Extract the [X, Y] coordinate from the center of the cell holding the provided text.  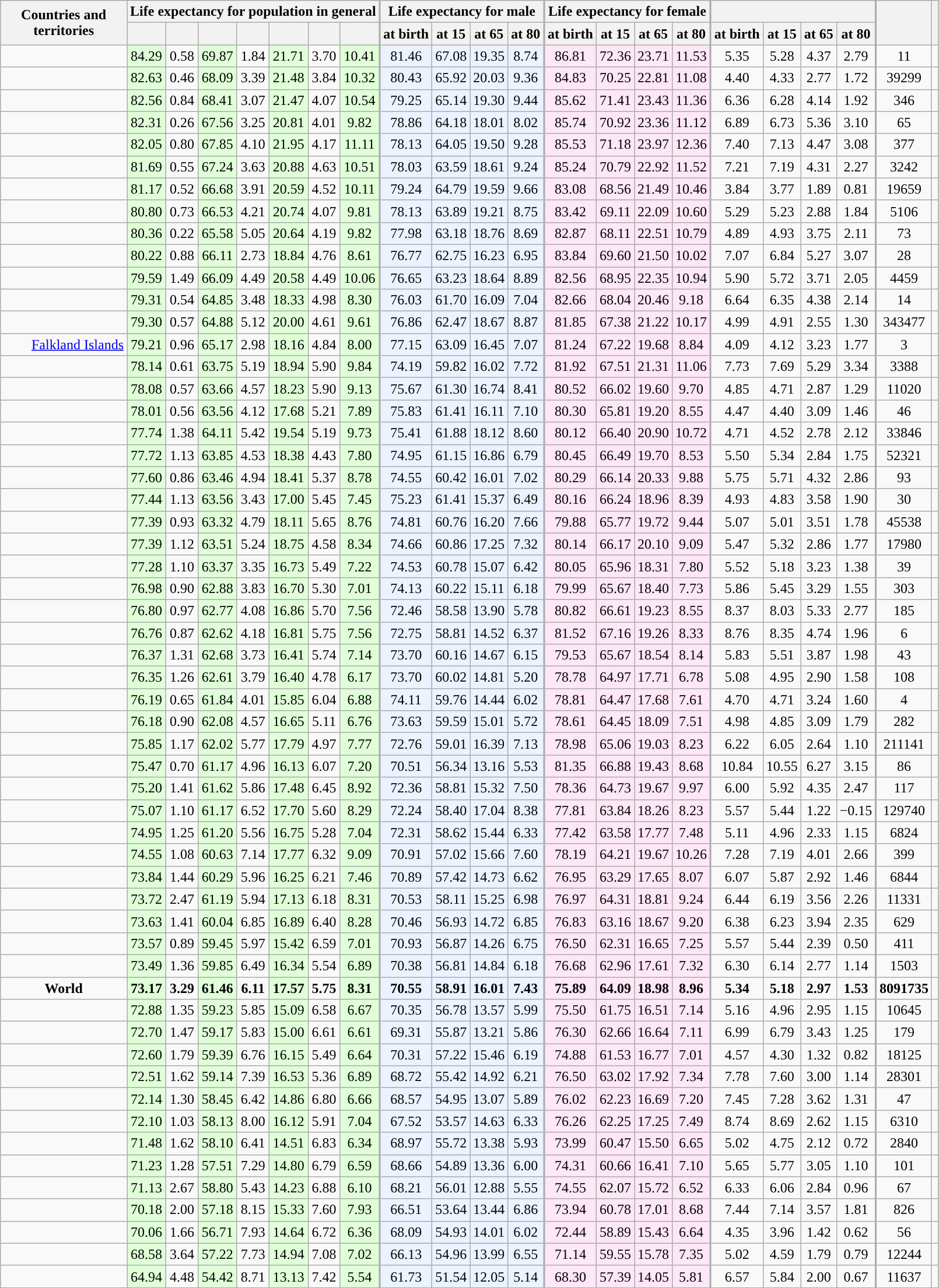
70.51 [406, 766]
67.52 [406, 1121]
6844 [904, 877]
15.46 [489, 1055]
3242 [904, 167]
16.25 [288, 877]
10.26 [692, 855]
399 [904, 855]
11.53 [692, 56]
8.61 [360, 255]
63.18 [451, 233]
20.59 [288, 189]
61.19 [217, 899]
1.28 [182, 1166]
80.82 [570, 610]
8.75 [526, 211]
20.74 [288, 211]
76.18 [147, 722]
70.92 [615, 122]
61.73 [406, 1276]
9.84 [360, 367]
74.81 [406, 522]
80.43 [406, 78]
93 [904, 478]
46 [904, 411]
7.21 [737, 167]
10.41 [360, 56]
0.61 [182, 367]
4.91 [782, 322]
80.22 [147, 255]
58.11 [451, 899]
56.34 [451, 766]
4.95 [782, 678]
2.97 [819, 988]
21.31 [653, 367]
14.81 [489, 678]
70.18 [147, 1210]
377 [904, 145]
5.33 [819, 610]
0.54 [182, 300]
76.83 [570, 921]
75.50 [570, 1010]
18.94 [288, 367]
19.43 [653, 766]
57.42 [451, 877]
8.89 [526, 278]
1.98 [856, 655]
64.88 [217, 322]
63.84 [615, 810]
5.21 [324, 411]
10.84 [737, 766]
10.54 [360, 100]
20.88 [288, 167]
2.66 [856, 855]
1.35 [182, 1010]
4.48 [182, 1276]
2.67 [182, 1188]
8.03 [782, 610]
23.71 [653, 56]
79.88 [570, 522]
8.14 [692, 655]
79.53 [570, 655]
2.35 [856, 921]
16.39 [489, 744]
66.09 [217, 278]
67.38 [615, 322]
83.42 [570, 211]
10.11 [360, 189]
4.74 [819, 633]
7.22 [360, 566]
3.83 [253, 588]
9.97 [692, 788]
72.46 [406, 610]
58.40 [451, 810]
8.84 [692, 345]
70.55 [406, 988]
1.42 [819, 1232]
56 [904, 1232]
18.01 [489, 122]
28 [904, 255]
3.71 [819, 278]
14.44 [489, 700]
19.59 [489, 189]
3.10 [856, 122]
78.14 [147, 367]
7.29 [253, 1166]
14.72 [489, 921]
0.97 [182, 610]
15.85 [288, 700]
62.96 [615, 966]
629 [904, 921]
7.40 [737, 145]
4.14 [819, 100]
8.71 [253, 1276]
60.04 [217, 921]
6.75 [526, 943]
9.81 [360, 211]
16.13 [288, 766]
185 [904, 610]
11.06 [692, 367]
77.28 [147, 566]
5.84 [782, 1276]
2.62 [819, 1121]
6.55 [526, 1254]
7.43 [526, 988]
63.23 [451, 278]
6.65 [692, 1143]
2.98 [253, 345]
4.18 [253, 633]
18.09 [653, 722]
1.92 [856, 100]
Life expectancy for population in general [253, 12]
6824 [904, 833]
2.14 [856, 300]
16.02 [489, 367]
8091735 [904, 988]
4.43 [324, 455]
16.53 [288, 1077]
18.76 [489, 233]
3.58 [819, 500]
19.30 [489, 100]
4.83 [782, 500]
15.09 [288, 1010]
60.47 [615, 1143]
18.54 [653, 655]
20.46 [653, 300]
3.39 [253, 78]
76.35 [147, 678]
17.79 [288, 744]
62.77 [217, 610]
7.08 [324, 1254]
77.44 [147, 500]
13.99 [489, 1254]
55.87 [451, 1033]
73 [904, 233]
9.20 [692, 921]
54.93 [451, 1232]
8.37 [737, 610]
7.11 [692, 1033]
4.17 [324, 145]
19.26 [653, 633]
63.66 [217, 389]
81.85 [570, 322]
6.45 [324, 788]
13.13 [288, 1276]
1.81 [856, 1210]
62.61 [217, 678]
20.00 [288, 322]
71.23 [147, 1166]
81.69 [147, 167]
9.70 [692, 389]
8.34 [360, 544]
33846 [904, 433]
86.81 [570, 56]
72.51 [147, 1077]
211141 [904, 744]
66.02 [615, 389]
86 [904, 766]
101 [904, 1166]
2.55 [819, 322]
1.22 [819, 810]
43 [904, 655]
7.51 [692, 722]
61.53 [615, 1055]
179 [904, 1033]
21.95 [288, 145]
1.55 [856, 588]
59.55 [615, 1254]
14.23 [288, 1188]
17.65 [653, 877]
10.17 [692, 322]
18.26 [653, 810]
18125 [904, 1055]
1.12 [182, 544]
64.11 [217, 433]
0.46 [182, 78]
0.26 [182, 122]
62.25 [615, 1121]
3.63 [253, 167]
76.30 [570, 1033]
58.80 [217, 1188]
2.11 [856, 233]
67.51 [615, 367]
63.16 [615, 921]
73.94 [570, 1210]
63.75 [217, 367]
5.60 [324, 810]
16.81 [288, 633]
3.94 [819, 921]
15.43 [653, 1232]
12.05 [489, 1276]
68.30 [570, 1276]
76.02 [570, 1099]
39 [904, 566]
20.58 [288, 278]
56.93 [451, 921]
81.92 [570, 367]
68.58 [147, 1254]
4.84 [324, 345]
15.37 [489, 500]
64.97 [615, 678]
15.42 [288, 943]
6.35 [782, 300]
2.27 [856, 167]
5.70 [324, 610]
73.99 [570, 1143]
0.93 [182, 522]
61.15 [451, 455]
6 [904, 633]
60.29 [217, 877]
69.11 [615, 211]
63.59 [451, 167]
21.48 [288, 78]
7.46 [360, 877]
6.99 [737, 1033]
56.87 [451, 943]
5.97 [253, 943]
19.54 [288, 433]
14.84 [489, 966]
58.58 [451, 610]
6.32 [324, 855]
21.71 [288, 56]
59.82 [451, 367]
11.52 [692, 167]
7.77 [360, 744]
76.19 [147, 700]
56.81 [451, 966]
1.26 [182, 678]
22.81 [653, 78]
79.30 [147, 322]
13.07 [489, 1099]
73.17 [147, 988]
4.08 [253, 610]
0.62 [856, 1232]
81.46 [406, 56]
62.23 [615, 1099]
71.41 [615, 100]
4.09 [737, 345]
5106 [904, 211]
0.50 [856, 943]
11020 [904, 389]
2.87 [819, 389]
3.77 [782, 189]
23.43 [653, 100]
60.76 [451, 522]
23.36 [653, 122]
66.61 [615, 610]
4.70 [737, 700]
73.72 [147, 899]
17.61 [653, 966]
3.25 [253, 122]
15.72 [653, 1188]
76.37 [147, 655]
53.57 [451, 1121]
59.59 [451, 722]
65.17 [217, 345]
6.23 [782, 921]
6.05 [782, 744]
58.10 [217, 1143]
10.46 [692, 189]
3.70 [324, 56]
7.50 [526, 788]
66.17 [615, 544]
3.05 [819, 1166]
85.74 [570, 122]
78.01 [147, 411]
61.62 [217, 788]
74.19 [406, 367]
10.32 [360, 78]
4.97 [324, 744]
76.77 [406, 255]
69.60 [615, 255]
64.21 [615, 855]
10.72 [692, 433]
66.40 [615, 433]
62.68 [217, 655]
55.72 [451, 1143]
21.50 [653, 255]
17980 [904, 544]
0.55 [182, 167]
79.24 [406, 189]
82.63 [147, 78]
0.89 [182, 943]
2.78 [819, 433]
16.12 [288, 1121]
10.02 [692, 255]
6.22 [737, 744]
63.09 [451, 345]
6.27 [819, 766]
73.84 [147, 877]
7.25 [692, 943]
80.16 [570, 500]
0.70 [182, 766]
13.36 [489, 1166]
22.51 [653, 233]
54.96 [451, 1254]
5.14 [526, 1276]
80.80 [147, 211]
3.91 [253, 189]
80.14 [570, 544]
19.23 [653, 610]
52321 [904, 455]
12244 [904, 1254]
10.51 [360, 167]
62.66 [615, 1033]
5.92 [782, 788]
1.89 [819, 189]
73.57 [147, 943]
8.30 [360, 300]
10.55 [782, 766]
3.62 [819, 1099]
68.41 [217, 100]
75.20 [147, 788]
75.85 [147, 744]
7.78 [737, 1077]
4.21 [253, 211]
1.96 [856, 633]
66.68 [217, 189]
6.72 [324, 1232]
66.51 [406, 1210]
1.78 [856, 522]
8.41 [526, 389]
7.66 [526, 522]
5.74 [324, 655]
60.22 [451, 588]
68.57 [406, 1099]
62.02 [217, 744]
129740 [904, 810]
14.63 [489, 1121]
19.50 [489, 145]
0.87 [182, 633]
2.90 [819, 678]
2.73 [253, 255]
82.05 [147, 145]
18.41 [288, 478]
5.51 [782, 655]
71.14 [570, 1254]
80.45 [570, 455]
59.45 [217, 943]
14.94 [288, 1254]
71.18 [615, 145]
Life expectancy for female [628, 12]
9.61 [360, 322]
57.18 [217, 1210]
70.89 [406, 877]
4.79 [253, 522]
63.51 [217, 544]
18.11 [288, 522]
18.81 [653, 899]
13.90 [489, 610]
5.87 [782, 877]
82.66 [570, 300]
64.18 [451, 122]
8.53 [692, 455]
20.81 [288, 122]
75.41 [406, 433]
16.34 [288, 966]
66.24 [615, 500]
5.56 [253, 833]
78.03 [406, 167]
76.26 [570, 1121]
77.15 [406, 345]
80.36 [147, 233]
13.57 [489, 1010]
54.89 [451, 1166]
19.35 [489, 56]
5.89 [526, 1099]
2.33 [819, 833]
64.47 [615, 700]
16.75 [288, 833]
6.40 [324, 921]
1.90 [856, 500]
67.24 [217, 167]
0.82 [856, 1055]
22.09 [653, 211]
8.39 [692, 500]
66.14 [615, 478]
−0.15 [856, 810]
0.67 [856, 1276]
5.91 [324, 1121]
4.38 [819, 300]
18.61 [489, 167]
56.78 [451, 1010]
79.99 [570, 588]
16.69 [653, 1099]
64.31 [615, 899]
1.75 [856, 455]
83.08 [570, 189]
58.89 [615, 1232]
6.37 [526, 633]
63.29 [615, 877]
5.93 [526, 1143]
58.91 [451, 988]
67 [904, 1188]
70.31 [406, 1055]
5.35 [737, 56]
4.53 [253, 455]
72.24 [406, 810]
15.66 [489, 855]
64.09 [615, 988]
62.88 [217, 588]
8.15 [253, 1210]
303 [904, 588]
63.46 [217, 478]
5.42 [253, 433]
5.55 [526, 1188]
0.65 [182, 700]
59.17 [217, 1033]
16.70 [288, 588]
74.31 [570, 1166]
3.24 [819, 700]
4.31 [819, 167]
20.90 [653, 433]
4.76 [324, 255]
79.31 [147, 300]
7.49 [692, 1121]
47 [904, 1099]
Life expectancy for male [462, 12]
80.52 [570, 389]
68.21 [406, 1188]
72.75 [406, 633]
21.49 [653, 189]
6.73 [782, 122]
72.14 [147, 1099]
76.97 [570, 899]
14.64 [288, 1232]
6.86 [526, 1210]
79.59 [147, 278]
21.47 [288, 100]
59.14 [217, 1077]
8.78 [360, 478]
5.96 [253, 877]
4459 [904, 278]
68.66 [406, 1166]
1.66 [182, 1232]
0.73 [182, 211]
10.06 [360, 278]
20.03 [489, 78]
78.36 [570, 788]
3.96 [782, 1232]
18.33 [288, 300]
72.88 [147, 1010]
72.31 [406, 833]
13.38 [489, 1143]
17.57 [288, 988]
72.44 [570, 1232]
59.39 [217, 1055]
0.58 [182, 56]
68.97 [406, 1143]
10.94 [692, 278]
7.69 [782, 367]
4.37 [819, 56]
17.71 [653, 678]
76.80 [147, 610]
0.72 [856, 1143]
7.39 [253, 1077]
6.06 [782, 1188]
3388 [904, 367]
8.02 [526, 122]
1.03 [182, 1121]
15.50 [653, 1143]
66.11 [217, 255]
80.05 [570, 566]
4.32 [819, 478]
6.83 [324, 1143]
75.47 [147, 766]
65 [904, 122]
57.39 [615, 1276]
45538 [904, 522]
20.33 [653, 478]
19.70 [653, 455]
70.79 [615, 167]
13.21 [489, 1033]
3.08 [856, 145]
20.64 [288, 233]
7.42 [324, 1276]
5.27 [819, 255]
18.40 [653, 588]
9.28 [526, 145]
3.34 [856, 367]
5.78 [526, 610]
6.28 [782, 100]
19.60 [653, 389]
3.75 [819, 233]
0.88 [182, 255]
58.45 [217, 1099]
74.11 [406, 700]
0.80 [182, 145]
71.48 [147, 1143]
19.68 [653, 345]
0.86 [182, 478]
65.81 [615, 411]
5.24 [253, 544]
11.11 [360, 145]
346 [904, 100]
4.19 [324, 233]
3.48 [253, 300]
7.35 [692, 1254]
66.53 [217, 211]
76.68 [570, 966]
2.92 [819, 877]
63.37 [217, 566]
80.12 [570, 433]
70.38 [406, 966]
66.88 [615, 766]
61.46 [217, 988]
9.73 [360, 433]
3.56 [819, 899]
60.02 [451, 678]
8.07 [692, 877]
60.86 [451, 544]
2840 [904, 1143]
61.84 [217, 700]
826 [904, 1210]
16.51 [653, 1010]
5.81 [692, 1276]
3.87 [819, 655]
3.64 [182, 1254]
59.76 [451, 700]
75.23 [406, 500]
4.99 [737, 322]
74.13 [406, 588]
6.62 [526, 877]
8.33 [692, 633]
18.23 [288, 389]
78.98 [570, 744]
63.89 [451, 211]
World [64, 988]
63.58 [615, 833]
14.51 [288, 1143]
5.50 [737, 455]
6.34 [360, 1143]
8.60 [526, 433]
16.11 [489, 411]
81.35 [570, 766]
108 [904, 678]
17.01 [653, 1210]
65.77 [615, 522]
39299 [904, 78]
80.30 [570, 411]
74.88 [570, 1055]
76.86 [406, 322]
6.57 [737, 1276]
4.10 [253, 145]
67.56 [217, 122]
1.17 [182, 744]
Falkland Islands [64, 345]
17.13 [288, 899]
85.24 [570, 167]
15.44 [489, 833]
62.07 [615, 1188]
58.13 [217, 1121]
6.38 [737, 921]
76.76 [147, 633]
76.65 [406, 278]
63.85 [217, 455]
60.16 [451, 655]
11637 [904, 1276]
5.08 [737, 678]
16.40 [288, 678]
18.96 [653, 500]
6310 [904, 1121]
10645 [904, 1010]
79.21 [147, 345]
Countries andterritories [64, 23]
62.31 [615, 943]
78.78 [570, 678]
6.95 [526, 255]
70.35 [406, 1010]
78.81 [570, 700]
18.64 [489, 278]
5.20 [526, 678]
67.85 [217, 145]
5.37 [324, 478]
3.79 [253, 678]
5.52 [737, 566]
3.00 [819, 1077]
71.13 [147, 1188]
56.71 [217, 1232]
7.44 [737, 1210]
19.20 [653, 411]
21.22 [653, 322]
57.02 [451, 855]
7.61 [692, 700]
6.17 [360, 678]
14.67 [489, 655]
8.35 [782, 633]
14.80 [288, 1166]
61.70 [451, 300]
78.61 [570, 722]
15.01 [489, 722]
11.12 [692, 122]
62.08 [217, 722]
55.42 [451, 1077]
0.52 [182, 189]
63.02 [615, 1077]
9.66 [526, 189]
65.14 [451, 100]
10.79 [692, 233]
16.64 [653, 1033]
6.15 [526, 655]
9.88 [692, 478]
58.62 [451, 833]
76.98 [147, 588]
2.88 [819, 211]
17.00 [288, 500]
3.73 [253, 655]
117 [904, 788]
60.42 [451, 478]
15.32 [489, 788]
7.72 [526, 367]
0.22 [182, 233]
6.04 [324, 700]
1.47 [182, 1033]
72.70 [147, 1033]
6.78 [692, 678]
62.62 [217, 633]
8.29 [360, 810]
3.57 [819, 1210]
0.84 [182, 100]
63.32 [217, 522]
61.20 [217, 833]
59.01 [451, 744]
8.92 [360, 788]
9.13 [360, 389]
5.47 [737, 544]
2.26 [856, 899]
67.22 [615, 345]
1503 [904, 966]
3 [904, 345]
14.26 [489, 943]
1.44 [182, 877]
16.77 [653, 1055]
64.79 [451, 189]
19.03 [653, 744]
4 [904, 700]
57.51 [217, 1166]
4.94 [253, 478]
411 [904, 943]
1.08 [182, 855]
15.33 [288, 1210]
1.53 [856, 988]
3.35 [253, 566]
10.60 [692, 211]
343477 [904, 322]
61.75 [615, 1010]
1.60 [856, 700]
5.71 [782, 478]
16.09 [489, 300]
18.84 [288, 255]
68.72 [406, 1077]
64.45 [615, 722]
1.58 [856, 678]
6.11 [253, 988]
66.49 [615, 455]
17.48 [288, 788]
78.19 [570, 855]
5.12 [253, 322]
65.96 [615, 566]
2.39 [819, 943]
5.05 [253, 233]
64.94 [147, 1276]
15.07 [489, 566]
18.12 [489, 433]
1.29 [856, 389]
68.95 [615, 278]
82.31 [147, 122]
65.58 [217, 233]
68.11 [615, 233]
18.98 [653, 988]
82.87 [570, 233]
77.98 [406, 233]
5.07 [737, 522]
59.85 [217, 966]
73.49 [147, 966]
2.64 [819, 744]
74.53 [406, 566]
0.81 [856, 189]
75.67 [406, 389]
12.36 [692, 145]
5.53 [526, 766]
85.62 [570, 100]
65.92 [451, 78]
16.73 [288, 566]
2.79 [856, 56]
6.14 [782, 966]
1.72 [856, 78]
75.83 [406, 411]
69.31 [406, 1033]
22.92 [653, 167]
61.88 [451, 433]
4.33 [782, 78]
75.89 [570, 988]
4.61 [324, 322]
19659 [904, 189]
77.72 [147, 455]
22.35 [653, 278]
70.53 [406, 899]
14.01 [489, 1232]
72.10 [147, 1121]
6.44 [737, 899]
6.30 [737, 966]
75.07 [147, 810]
5.99 [526, 1010]
16.23 [489, 255]
64.85 [217, 300]
18.38 [288, 455]
53.64 [451, 1210]
77.42 [570, 833]
83.84 [570, 255]
81.52 [570, 633]
17.70 [288, 810]
14.92 [489, 1077]
5.01 [782, 522]
81.24 [570, 345]
77.74 [147, 433]
80.29 [570, 478]
17.92 [653, 1077]
7.89 [360, 411]
4.63 [324, 167]
0.79 [856, 1254]
1.32 [819, 1055]
85.53 [570, 145]
15.00 [288, 1033]
4.30 [782, 1055]
6.41 [253, 1143]
68.04 [615, 300]
8.28 [360, 921]
16.89 [288, 921]
11331 [904, 899]
19.72 [653, 522]
78.86 [406, 122]
69.87 [217, 56]
76.95 [570, 877]
6.10 [360, 1188]
77.60 [147, 478]
64.73 [615, 788]
282 [904, 722]
30 [904, 500]
14.73 [489, 877]
60.66 [615, 1166]
11.08 [692, 78]
4.75 [782, 1143]
60.63 [217, 855]
12.88 [489, 1188]
14.52 [489, 633]
2.95 [819, 1010]
28301 [904, 1077]
19.21 [489, 211]
64.05 [451, 145]
79.25 [406, 100]
8.96 [692, 988]
61.30 [451, 389]
72.60 [147, 1055]
14 [904, 300]
70.91 [406, 855]
65.06 [615, 744]
4.59 [782, 1254]
67.16 [615, 633]
56.01 [451, 1188]
8.87 [526, 322]
16.45 [489, 345]
81.17 [147, 189]
62.47 [451, 322]
62.75 [451, 255]
11 [904, 56]
72.76 [406, 744]
9.18 [692, 300]
4.89 [737, 233]
1.36 [182, 966]
23.97 [653, 145]
4.58 [324, 544]
7.48 [692, 833]
5.85 [253, 1010]
13.16 [489, 766]
5.32 [782, 544]
14.86 [288, 1099]
6.98 [526, 899]
0.56 [182, 411]
67.08 [451, 56]
6.84 [782, 255]
70.93 [406, 943]
54.42 [217, 1276]
6.80 [324, 1099]
84.83 [570, 78]
20.10 [653, 544]
6.66 [360, 1099]
5.94 [253, 899]
8.38 [526, 810]
66.13 [406, 1254]
51.54 [451, 1276]
11.36 [692, 100]
1.49 [182, 278]
16.20 [489, 522]
15.78 [653, 1254]
15.11 [489, 588]
7.34 [692, 1077]
2.05 [856, 278]
84.29 [147, 56]
16.15 [288, 1055]
9.36 [526, 78]
15.25 [489, 899]
4.78 [324, 678]
13.44 [489, 1210]
6.58 [324, 1010]
5.23 [782, 211]
74.66 [406, 544]
76.03 [406, 300]
18.31 [653, 566]
5.43 [253, 1188]
70.06 [147, 1232]
6.67 [360, 1010]
16.74 [489, 389]
17.04 [489, 810]
54.95 [451, 1099]
3.51 [819, 522]
70.25 [615, 78]
18.16 [288, 345]
70.46 [406, 921]
18.75 [288, 544]
68.56 [615, 189]
3.15 [856, 766]
59.23 [217, 1010]
5.16 [737, 1010]
77.81 [570, 810]
14.05 [653, 1276]
78.08 [147, 389]
5.30 [324, 588]
